Output the [x, y] coordinate of the center of the cell containing the given text.  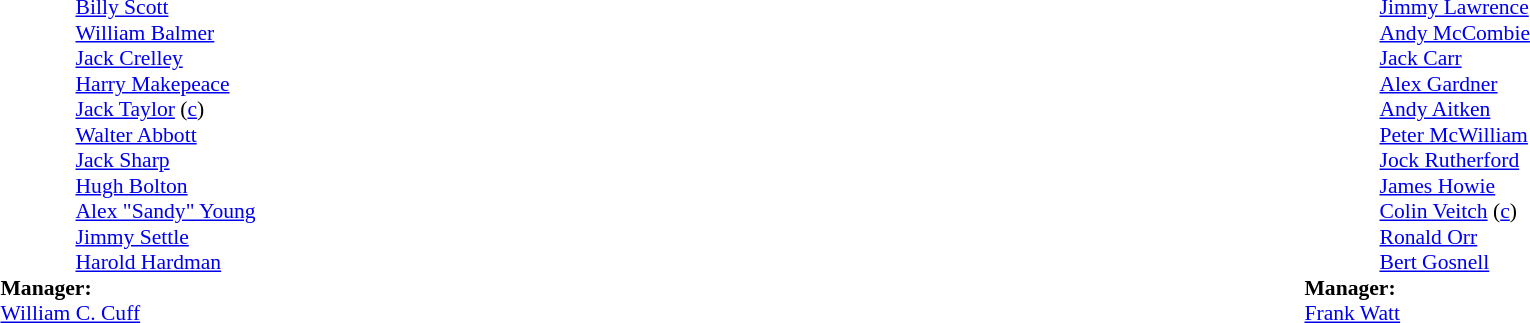
Jack Sharp [166, 161]
Jimmy Settle [166, 237]
Harry Makepeace [166, 84]
Alex "Sandy" Young [166, 211]
Jock Rutherford [1454, 161]
Walter Abbott [166, 135]
Andy Aitken [1454, 109]
Jack Taylor (c) [166, 109]
Jack Carr [1454, 59]
Colin Veitch (c) [1454, 211]
Hugh Bolton [166, 186]
Jack Crelley [166, 59]
Harold Hardman [166, 263]
Bert Gosnell [1454, 263]
James Howie [1454, 186]
Alex Gardner [1454, 84]
Peter McWilliam [1454, 135]
Ronald Orr [1454, 237]
Andy McCombie [1454, 33]
William Balmer [166, 33]
